Locate the cell with the specified text and output its [X, Y] center coordinate. 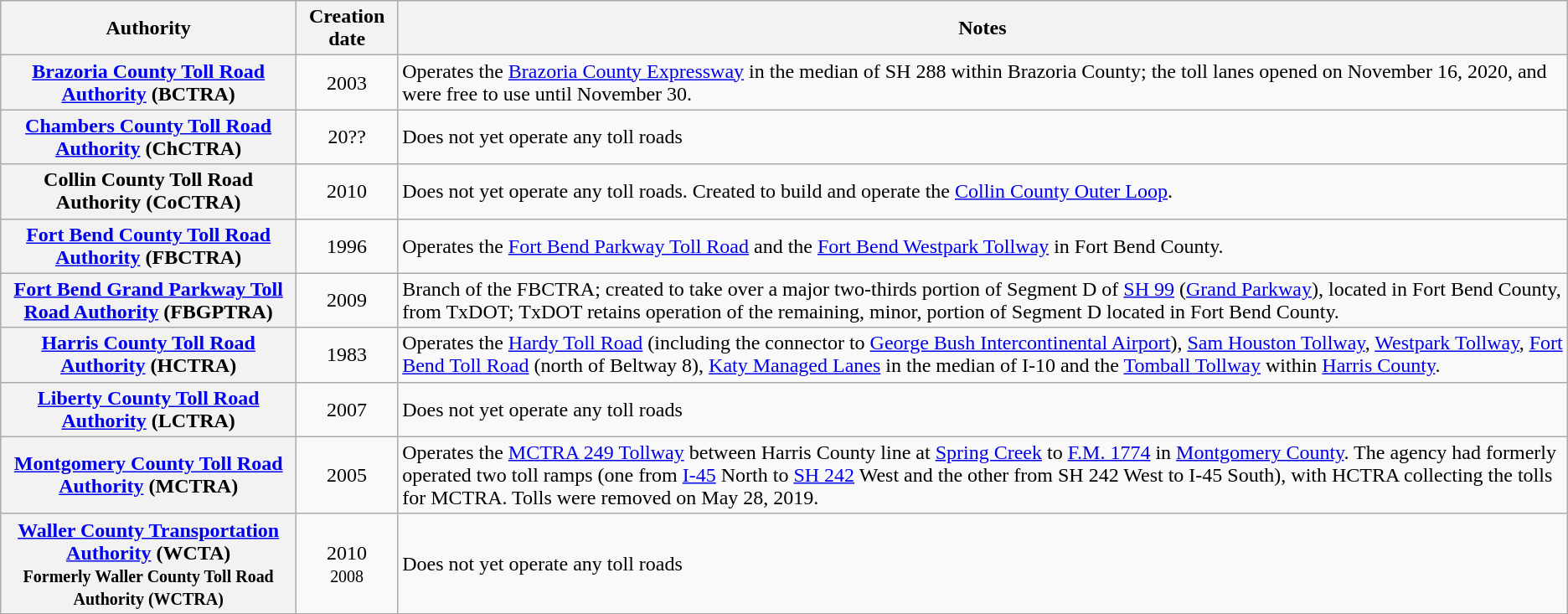
Liberty County Toll Road Authority (LCTRA) [149, 409]
20?? [347, 137]
Chambers County Toll Road Authority (ChCTRA) [149, 137]
Creation date [347, 28]
2003 [347, 82]
Brazoria County Toll Road Authority (BCTRA) [149, 82]
2005 [347, 475]
Operates the Fort Bend Parkway Toll Road and the Fort Bend Westpark Tollway in Fort Bend County. [983, 246]
2009 [347, 300]
Montgomery County Toll Road Authority (MCTRA) [149, 475]
1996 [347, 246]
1983 [347, 355]
2010 2008 [347, 563]
Notes [983, 28]
Collin County Toll Road Authority (CoCTRA) [149, 191]
Fort Bend Grand Parkway Toll Road Authority (FBGPTRA) [149, 300]
Authority [149, 28]
Does not yet operate any toll roads. Created to build and operate the Collin County Outer Loop. [983, 191]
Fort Bend County Toll Road Authority (FBCTRA) [149, 246]
Harris County Toll Road Authority (HCTRA) [149, 355]
Waller County Transportation Authority (WCTA)Formerly Waller County Toll Road Authority (WCTRA) [149, 563]
2007 [347, 409]
2010 [347, 191]
